Return [x, y] of the center of cell containing provided text 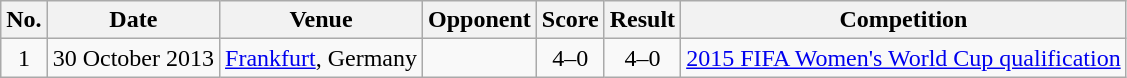
Result [642, 20]
2015 FIFA Women's World Cup qualification [904, 58]
30 October 2013 [133, 58]
Venue [322, 20]
No. [24, 20]
Frankfurt, Germany [322, 58]
1 [24, 58]
Date [133, 20]
Competition [904, 20]
Score [570, 20]
Opponent [480, 20]
